Pinpoint the cell where the given text exists, returning its (X, Y) midpoint coordinate. 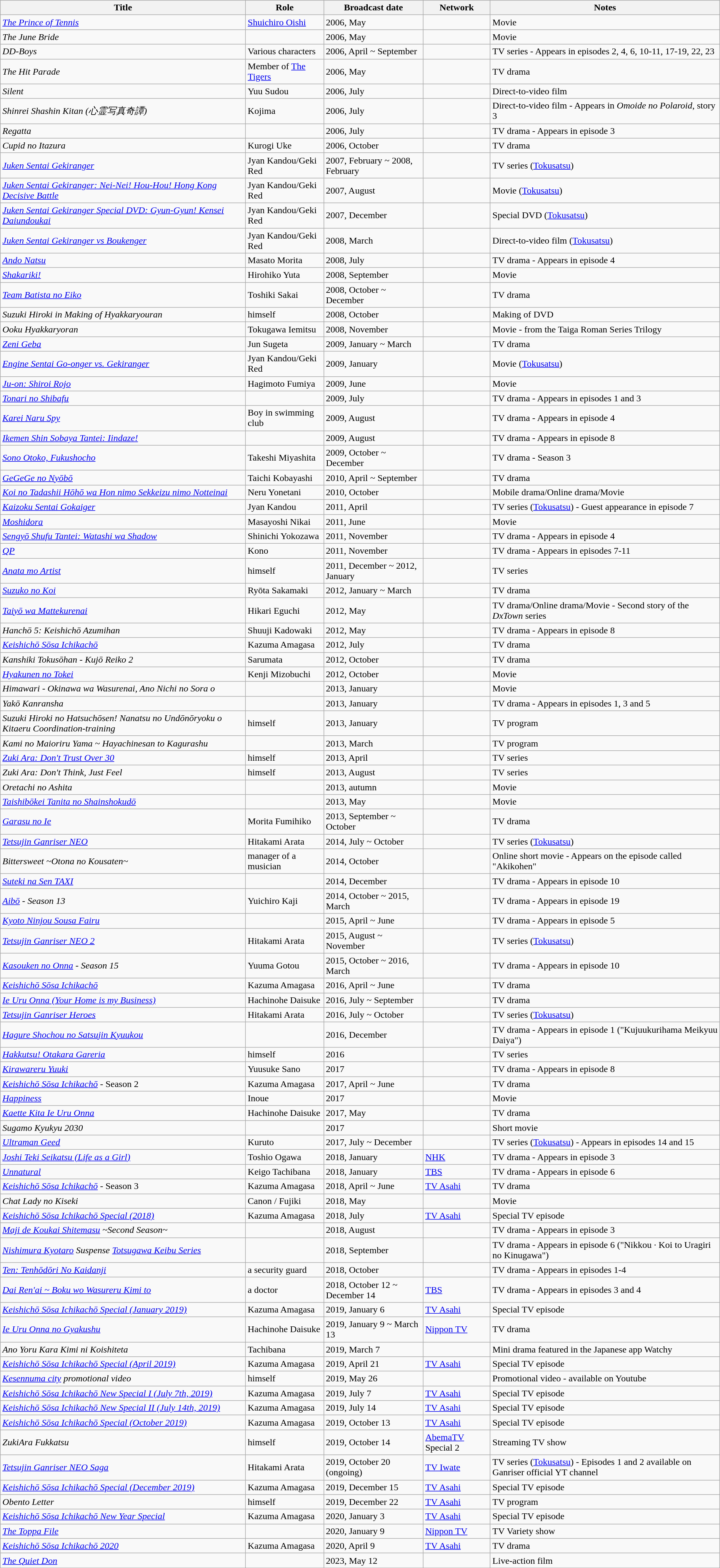
2019, May 26 (374, 1379)
2015, August ~ November (374, 940)
Direct-to-video film (Tokusatsu) (605, 240)
Tetsujin Ganriser NEO Saga (123, 1468)
2018, May (374, 1201)
Mini drama featured in the Japanese app Watchy (605, 1349)
Ie Uru Onna (Your Home is my Business) (123, 1000)
Tonari no Shibafu (123, 398)
Making of DVD (605, 315)
Notes (605, 8)
2009, July (374, 398)
2018, August (374, 1230)
Tetsujin Ganriser Heroes (123, 1015)
Ultraman Geed (123, 1142)
Suteki na Sen TAXI (123, 881)
TV series - Appears in episodes 2, 4, 6, 10-11, 17-19, 22, 23 (605, 52)
Anata mo Artist (123, 571)
TV Iwate (457, 1468)
Boy in swimming club (285, 418)
2013, April (374, 758)
2010, April ~ September (374, 478)
Kojima (285, 111)
Broadcast date (374, 8)
Canon / Fujiki (285, 1201)
AbemaTV Special 2 (457, 1442)
Streaming TV show (605, 1442)
Sugamo Kyukyu 2030 (123, 1128)
Keishichō Sōsa Ichikachō Special (October 2019) (123, 1423)
The Quiet Don (123, 1560)
2023, May 12 (374, 1560)
TV drama - Appears in episodes 1, 3 and 5 (605, 703)
2017, May (374, 1113)
Short movie (605, 1128)
2017, April ~ June (374, 1084)
Kami no Maioriru Yama ~ Hayachinesan to Kagurashu (123, 743)
2016, April ~ June (374, 985)
Morita Fumihiko (285, 822)
2013, September ~ October (374, 822)
Kurogi Uke (285, 145)
2020, January 9 (374, 1531)
Kuruto (285, 1142)
Special DVD (Tokusatsu) (605, 215)
Juken Sentai Gekiranger vs Boukenger (123, 240)
Moshidora (123, 521)
Ano Yoru Kara Kimi ni Koishiteta (123, 1349)
2014, July ~ October (374, 842)
2019, December 15 (374, 1487)
Member of The Tigers (285, 72)
2007, August (374, 190)
The Prince of Tennis (123, 22)
Tetsujin Ganriser NEO 2 (123, 940)
Ikemen Shin Sobaya Tantei: Iindaze! (123, 438)
2019, October 13 (374, 1423)
TV series (Tokusatsu) - Appears in episodes 14 and 15 (605, 1142)
2016 (374, 1054)
Masayoshi Nikai (285, 521)
Hyakunen no Tokei (123, 674)
Zeni Geba (123, 344)
Garasu no Ie (123, 822)
Aibō - Season 13 (123, 901)
manager of a musician (285, 861)
Suzuko no Koi (123, 591)
Various characters (285, 52)
2018, October (374, 1270)
2019, October 14 (374, 1442)
Happiness (123, 1099)
2019, January 6 (374, 1309)
2007, December (374, 215)
The Hit Parade (123, 72)
Suzuki Hiroki in Making of Hyakkaryouran (123, 315)
Promotional video - available on Youtube (605, 1379)
Neru Yonetani (285, 492)
Kirawareru Yuuki (123, 1069)
Zuki Ara: Don't Think, Just Feel (123, 772)
2008, March (374, 240)
TV drama - Appears in episode 19 (605, 901)
Hirohiko Yuta (285, 275)
TV series (Tokusatsu) - Episodes 1 and 2 available on Ganriser official YT channel (605, 1468)
Sengyō Shufu Tantei: Watashi wa Shadow (123, 536)
Keishichō Sōsa Ichikachō Special (2018) (123, 1216)
Nishimura Kyotaro Suspense Totsugawa Keibu Series (123, 1250)
Hagure Shochou no Satsujin Kyuukou (123, 1034)
Kyoto Ninjou Sousa Fairu (123, 921)
Hanchō 5: Keishichō Azumihan (123, 630)
TV drama - Appears in episodes 7-11 (605, 551)
Keishichō Sōsa Ichikachō New Special I (July 7th, 2019) (123, 1393)
TV Variety show (605, 1531)
Kasouken no Onna - Season 15 (123, 966)
Sarumata (285, 660)
TV drama - Appears in episodes 3 and 4 (605, 1290)
Keishichō Sōsa Ichikachō Special (December 2019) (123, 1487)
Chat Lady no Kiseki (123, 1201)
Keishichō Sōsa Ichikachō Special (January 2019) (123, 1309)
Yakō Kanransha (123, 703)
Juken Sentai Gekiranger (123, 165)
Ando Natsu (123, 260)
2013, autumn (374, 787)
Keishichō Sōsa Ichikachō New Special II (July 14th, 2019) (123, 1408)
GeGeGe no Nyōbō (123, 478)
2018, September (374, 1250)
Obento Letter (123, 1502)
Shuichiro Oishi (285, 22)
2019, July 7 (374, 1393)
Yuichiro Kaji (285, 901)
2020, April 9 (374, 1546)
2019, December 22 (374, 1502)
2012, July (374, 645)
TV drama/Online drama/Movie - Second story of the DxTown series (605, 610)
Jun Sugeta (285, 344)
2008, October (374, 315)
Shuuji Kadowaki (285, 630)
TV drama - Appears in episode 5 (605, 921)
2009, October ~ December (374, 458)
a security guard (285, 1270)
2015, April ~ June (374, 921)
2017, July ~ December (374, 1142)
Kesennuma city promotional video (123, 1379)
TV drama - Appears in episodes 1 and 3 (605, 398)
2015, October ~ 2016, March (374, 966)
Taishibōkei Tanita no Shainshokudō (123, 802)
Title (123, 8)
The June Bride (123, 37)
Engine Sentai Go-onger vs. Gekiranger (123, 364)
Dai Ren'ai ~ Boku wo Wasureru Kimi to (123, 1290)
Tetsujin Ganriser NEO (123, 842)
Karei Naru Spy (123, 418)
Cupid no Itazura (123, 145)
Toshio Ogawa (285, 1157)
TV drama - Appears in episodes 1-4 (605, 1270)
2019, January 9 ~ March 13 (374, 1329)
2011, June (374, 521)
Taiyō wa Mattekurenai (123, 610)
Juken Sentai Gekiranger: Nei-Nei! Hou-Hou! Hong Kong Decisive Battle (123, 190)
2019, July 14 (374, 1408)
Hagimoto Fumiya (285, 384)
Keishichō Sōsa Ichikachō - Season 3 (123, 1186)
Shakariki! (123, 275)
Kaizoku Sentai Gokaiger (123, 507)
Kaette Kita Ie Uru Onna (123, 1113)
Hakkutsu! Otakara Gareria (123, 1054)
Juken Sentai Gekiranger Special DVD: Gyun-Gyun! Kensei Daiundoukai (123, 215)
Kenji Mizobuchi (285, 674)
TV drama - Appears in episode 6 ("Nikkou · Koi to Uragiri no Kinugawa") (605, 1250)
DD-Boys (123, 52)
2018, October 12 ~ December 14 (374, 1290)
QP (123, 551)
Online short movie - Appears on the episode called "Akikohen" (605, 861)
TV drama - Appears in episode 1 ("Kujuukurihama Meikyuu Daiya") (605, 1034)
TV drama - Season 3 (605, 458)
2010, October (374, 492)
2013, May (374, 802)
ZukiAra Fukkatsu (123, 1442)
Tachibana (285, 1349)
2011, December ~ 2012, January (374, 571)
2007, February ~ 2008, February (374, 165)
Yuuma Gotou (285, 966)
2019, March 7 (374, 1349)
Shinrei Shashin Kitan (心霊写真奇譚) (123, 111)
2016, December (374, 1034)
NHK (457, 1157)
Ten: Tenhōdōri No Kaidanji (123, 1270)
2013, August (374, 772)
2012, January ~ March (374, 591)
Kono (285, 551)
2018, July (374, 1216)
Keigo Tachibana (285, 1172)
The Toppa File (123, 1531)
Team Batista no Eiko (123, 295)
Direct-to-video film (605, 91)
Yuu Sudou (285, 91)
Takeshi Miyashita (285, 458)
TV drama - Appears in episode 6 (605, 1172)
a doctor (285, 1290)
Shinichi Yokozawa (285, 536)
Unnatural (123, 1172)
Ryōta Sakamaki (285, 591)
Ie Uru Onna no Gyakushu (123, 1329)
Regatta (123, 131)
2019, October 20 (ongoing) (374, 1468)
Tokugawa Iemitsu (285, 329)
2008, July (374, 260)
Suzuki Hiroki no Hatsuchōsen! Nanatsu no Undōnōryoku o Kitaeru Coordination-training (123, 723)
Jyan Kandou (285, 507)
Ooku Hyakkaryoran (123, 329)
Taichi Kobayashi (285, 478)
Live-action film (605, 1560)
Keishichō Sōsa Ichikachō Special (April 2019) (123, 1364)
Bittersweet ~Otona no Kousaten~ (123, 861)
2011, April (374, 507)
Keishichō Sōsa Ichikachō - Season 2 (123, 1084)
TV series (Tokusatsu) - Guest appearance in episode 7 (605, 507)
2014, December (374, 881)
Maji de Koukai Shitemasu ~Second Season~ (123, 1230)
Direct-to-video film - Appears in Omoide no Polaroid, story 3 (605, 111)
2014, October (374, 861)
Mobile drama/Online drama/Movie (605, 492)
Ju-on: Shiroi Rojo (123, 384)
2020, January 3 (374, 1516)
Movie - from the Taiga Roman Series Trilogy (605, 329)
Joshi Teki Seikatsu (Life as a Girl) (123, 1157)
Role (285, 8)
Oretachi no Ashita (123, 787)
Masato Morita (285, 260)
2008, September (374, 275)
2016, July ~ October (374, 1015)
2013, March (374, 743)
2009, January (374, 364)
Silent (123, 91)
Toshiki Sakai (285, 295)
2008, October ~ December (374, 295)
Zuki Ara: Don't Trust Over 30 (123, 758)
Yuusuke Sano (285, 1069)
Kanshiki Tokusōhan - Kujō Reiko 2 (123, 660)
2016, July ~ September (374, 1000)
2019, April 21 (374, 1364)
Inoue (285, 1099)
2009, January ~ March (374, 344)
Keishichō Sōsa Ichikachō New Year Special (123, 1516)
Sono Otoko, Fukushocho (123, 458)
2009, June (374, 384)
Network (457, 8)
2008, November (374, 329)
Keishichō Sōsa Ichikachō 2020 (123, 1546)
2014, October ~ 2015, March (374, 901)
Himawari - Okinawa wa Wasurenai, Ano Nichi no Sora o (123, 689)
Hikari Eguchi (285, 610)
Koi no Tadashii Hōhō wa Hon nimo Sekkeizu nimo Notteinai (123, 492)
2006, October (374, 145)
2006, April ~ September (374, 52)
2018, April ~ June (374, 1186)
